Output the (X, Y) coordinate of the center of the cell containing the given text.  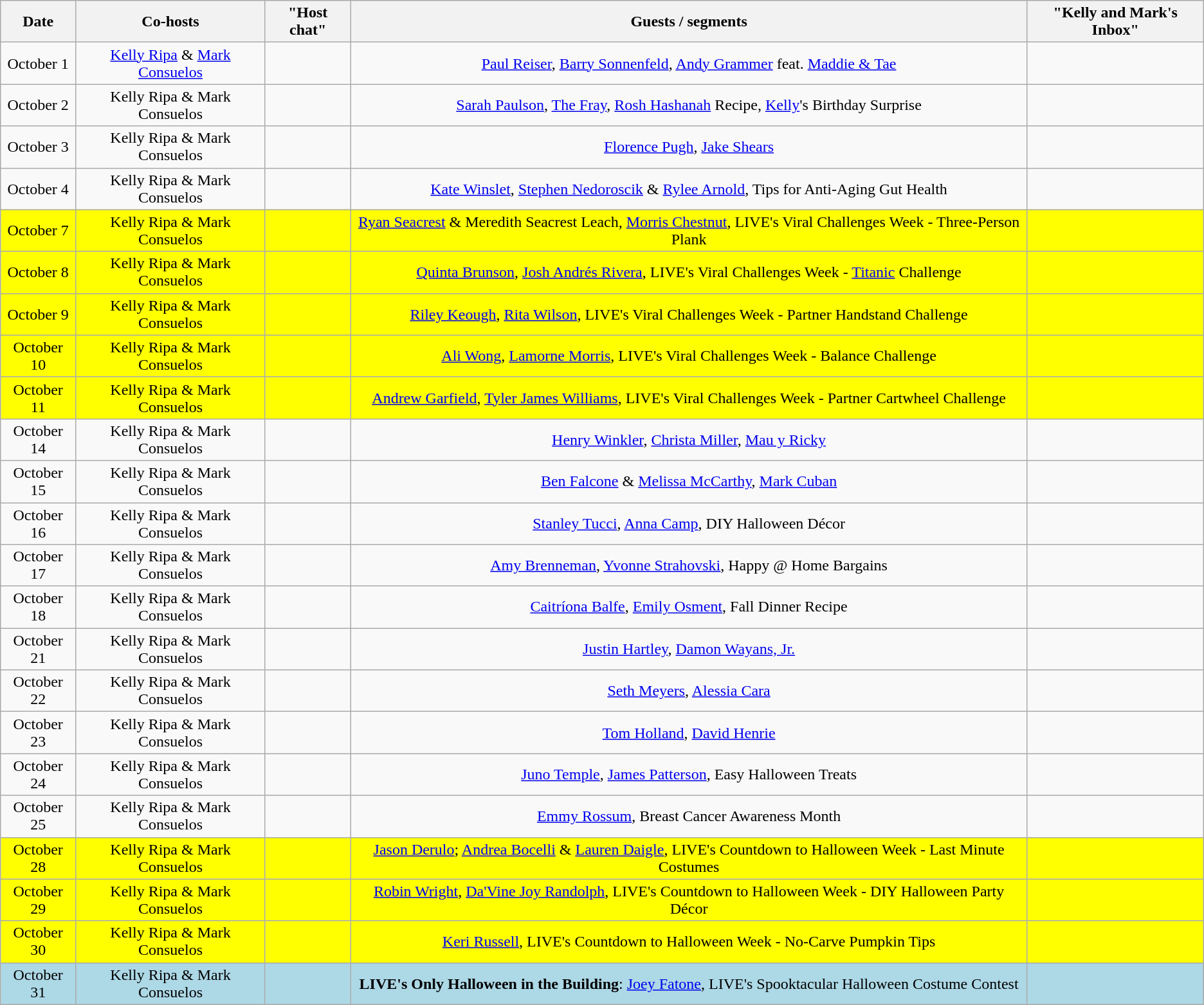
October 29 (39, 900)
Sarah Paulson, The Fray, Rosh Hashanah Recipe, Kelly's Birthday Surprise (689, 105)
Ben Falcone & Melissa McCarthy, Mark Cuban (689, 481)
Stanley Tucci, Anna Camp, DIY Halloween Décor (689, 523)
Emmy Rossum, Breast Cancer Awareness Month (689, 817)
October 17 (39, 566)
Jason Derulo; Andrea Bocelli & Lauren Daigle, LIVE's Countdown to Halloween Week - Last Minute Costumes (689, 858)
October 30 (39, 941)
Florence Pugh, Jake Shears (689, 147)
Paul Reiser, Barry Sonnenfeld, Andy Grammer feat. Maddie & Tae (689, 63)
October 3 (39, 147)
October 23 (39, 733)
October 25 (39, 817)
October 15 (39, 481)
October 7 (39, 230)
October 11 (39, 397)
October 1 (39, 63)
October 24 (39, 774)
Caitríona Balfe, Emily Osment, Fall Dinner Recipe (689, 607)
Co-hosts (171, 22)
"Kelly and Mark's Inbox" (1115, 22)
Tom Holland, David Henrie (689, 733)
LIVE's Only Halloween in the Building: Joey Fatone, LIVE's Spooktacular Halloween Costume Contest (689, 984)
Ali Wong, Lamorne Morris, LIVE's Viral Challenges Week - Balance Challenge (689, 356)
October 2 (39, 105)
Riley Keough, Rita Wilson, LIVE's Viral Challenges Week - Partner Handstand Challenge (689, 314)
October 18 (39, 607)
Quinta Brunson, Josh Andrés Rivera, LIVE's Viral Challenges Week - Titanic Challenge (689, 273)
October 14 (39, 440)
October 21 (39, 649)
October 22 (39, 691)
Robin Wright, Da'Vine Joy Randolph, LIVE's Countdown to Halloween Week - DIY Halloween Party Décor (689, 900)
Seth Meyers, Alessia Cara (689, 691)
October 8 (39, 273)
Date (39, 22)
"Host chat" (307, 22)
Andrew Garfield, Tyler James Williams, LIVE's Viral Challenges Week - Partner Cartwheel Challenge (689, 397)
October 28 (39, 858)
October 31 (39, 984)
Juno Temple, James Patterson, Easy Halloween Treats (689, 774)
October 9 (39, 314)
October 4 (39, 189)
Henry Winkler, Christa Miller, Mau y Ricky (689, 440)
Ryan Seacrest & Meredith Seacrest Leach, Morris Chestnut, LIVE's Viral Challenges Week - Three-Person Plank (689, 230)
Justin Hartley, Damon Wayans, Jr. (689, 649)
October 10 (39, 356)
Keri Russell, LIVE's Countdown to Halloween Week - No-Carve Pumpkin Tips (689, 941)
Amy Brenneman, Yvonne Strahovski, Happy @ Home Bargains (689, 566)
Guests / segments (689, 22)
October 16 (39, 523)
Kate Winslet, Stephen Nedoroscik & Rylee Arnold, Tips for Anti-Aging Gut Health (689, 189)
